Detect which cell encompasses the target text, then output its [X, Y] center coordinate. 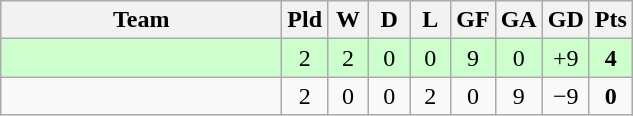
Pld [305, 20]
+9 [566, 58]
Team [142, 20]
GF [473, 20]
GA [518, 20]
W [348, 20]
Pts [610, 20]
L [430, 20]
4 [610, 58]
D [390, 20]
GD [566, 20]
−9 [566, 96]
